From the cell containing the given text, extract its center point as (x, y) coordinate. 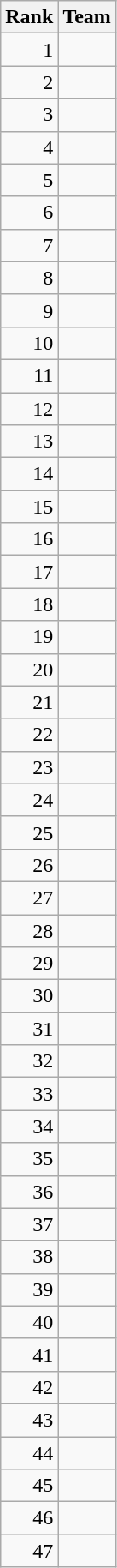
14 (29, 474)
28 (29, 930)
36 (29, 1192)
35 (29, 1159)
46 (29, 1518)
6 (29, 213)
24 (29, 800)
4 (29, 147)
23 (29, 767)
44 (29, 1453)
Rank (29, 17)
1 (29, 50)
18 (29, 604)
25 (29, 832)
13 (29, 442)
34 (29, 1126)
31 (29, 1029)
47 (29, 1551)
15 (29, 507)
39 (29, 1289)
2 (29, 82)
30 (29, 996)
20 (29, 670)
40 (29, 1322)
11 (29, 375)
45 (29, 1486)
17 (29, 572)
12 (29, 409)
Team (87, 17)
29 (29, 964)
10 (29, 343)
22 (29, 735)
27 (29, 898)
38 (29, 1257)
32 (29, 1061)
26 (29, 865)
5 (29, 180)
42 (29, 1387)
16 (29, 539)
3 (29, 115)
43 (29, 1420)
33 (29, 1094)
37 (29, 1224)
41 (29, 1355)
8 (29, 278)
9 (29, 310)
7 (29, 245)
21 (29, 702)
19 (29, 637)
